Identify which cell holds the provided text, then report its [X, Y] central coordinate. 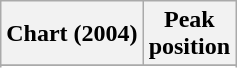
Chart (2004) [72, 34]
Peakposition [189, 34]
